Locate the cell with the specified text and output its [x, y] center coordinate. 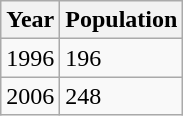
2006 [30, 96]
Population [122, 20]
Year [30, 20]
1996 [30, 58]
196 [122, 58]
248 [122, 96]
